Scan for the cell matching the given text and deliver its [x, y] coordinate at center. 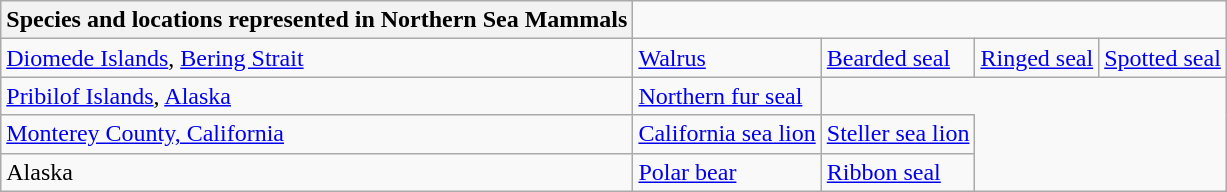
Ribbon seal [898, 172]
Bearded seal [898, 58]
Monterey County, California [317, 134]
Polar bear [727, 172]
Pribilof Islands, Alaska [317, 96]
California sea lion [727, 134]
Walrus [727, 58]
Species and locations represented in Northern Sea Mammals [317, 20]
Spotted seal [1163, 58]
Steller sea lion [898, 134]
Diomede Islands, Bering Strait [317, 58]
Alaska [317, 172]
Northern fur seal [727, 96]
Ringed seal [1037, 58]
